From the cell containing the given text, extract its center point as [X, Y] coordinate. 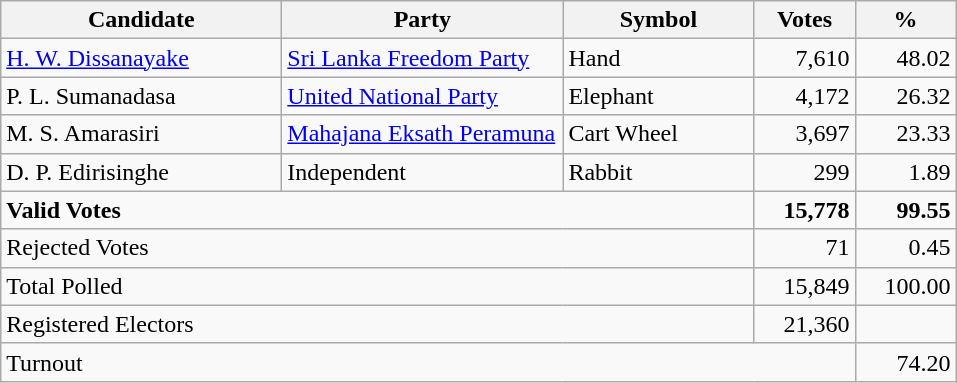
% [906, 20]
15,778 [804, 210]
Sri Lanka Freedom Party [422, 58]
Valid Votes [378, 210]
21,360 [804, 324]
299 [804, 172]
Party [422, 20]
P. L. Sumanadasa [142, 96]
15,849 [804, 286]
Registered Electors [378, 324]
100.00 [906, 286]
Cart Wheel [658, 134]
D. P. Edirisinghe [142, 172]
7,610 [804, 58]
Hand [658, 58]
0.45 [906, 248]
Elephant [658, 96]
Candidate [142, 20]
Turnout [428, 362]
74.20 [906, 362]
Rabbit [658, 172]
3,697 [804, 134]
23.33 [906, 134]
71 [804, 248]
4,172 [804, 96]
Mahajana Eksath Peramuna [422, 134]
M. S. Amarasiri [142, 134]
United National Party [422, 96]
26.32 [906, 96]
Total Polled [378, 286]
Rejected Votes [378, 248]
Votes [804, 20]
Independent [422, 172]
Symbol [658, 20]
H. W. Dissanayake [142, 58]
1.89 [906, 172]
48.02 [906, 58]
99.55 [906, 210]
